Identify which cell holds the provided text, then report its (X, Y) central coordinate. 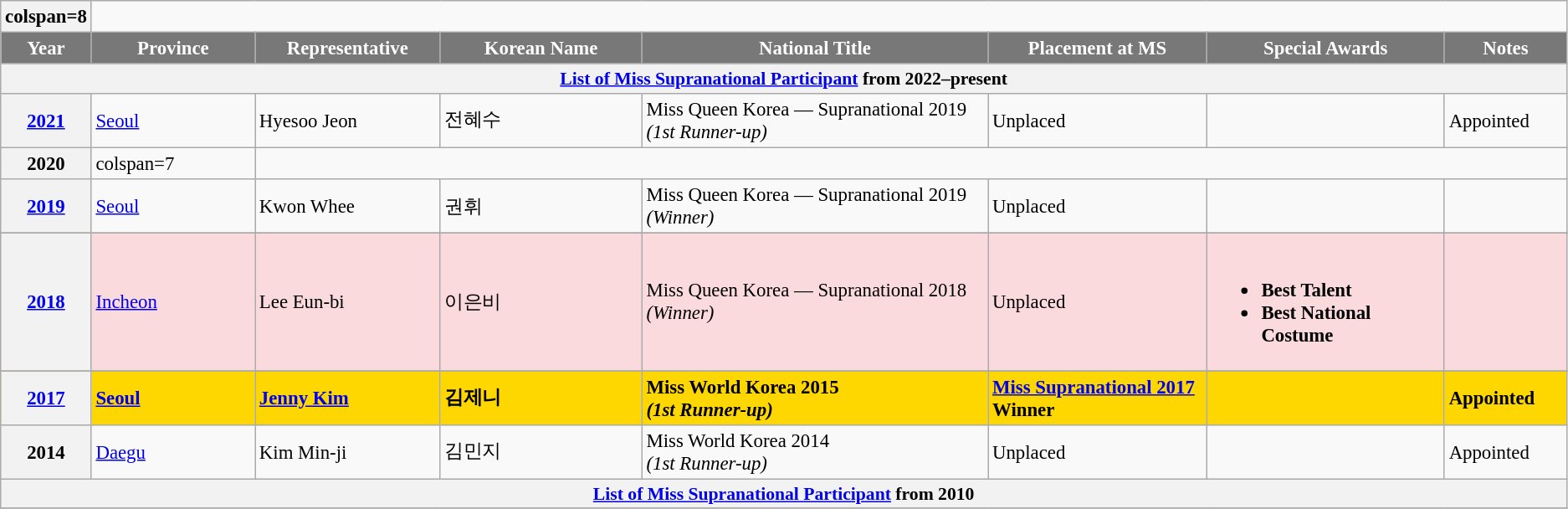
이은비 (541, 302)
김민지 (541, 452)
Kim Min-ji (348, 452)
colspan=7 (172, 163)
2017 (46, 398)
Incheon (172, 302)
List of Miss Supranational Participant from 2010 (784, 494)
Miss Queen Korea — Supranational 2019 (1st Runner-up) (815, 121)
Year (46, 49)
Lee Eun-bi (348, 302)
Province (172, 49)
Placement at MS (1098, 49)
Jenny Kim (348, 398)
2018 (46, 302)
List of Miss Supranational Participant from 2022–present (784, 79)
Miss World Korea 2015 (1st Runner-up) (815, 398)
Best TalentBest National Costume (1325, 302)
Notes (1505, 49)
Daegu (172, 452)
김제니 (541, 398)
권휘 (541, 206)
Representative (348, 49)
Kwon Whee (348, 206)
Miss World Korea 2014 (1st Runner-up) (815, 452)
2019 (46, 206)
colspan=8 (46, 17)
Miss Supranational 2017 Winner (1098, 398)
2014 (46, 452)
2020 (46, 163)
Miss Queen Korea — Supranational 2019 (Winner) (815, 206)
Korean Name (541, 49)
2021 (46, 121)
Miss Queen Korea — Supranational 2018 (Winner) (815, 302)
Special Awards (1325, 49)
National Title (815, 49)
전혜수 (541, 121)
Hyesoo Jeon (348, 121)
